Detect which cell encompasses the target text, then output its [X, Y] center coordinate. 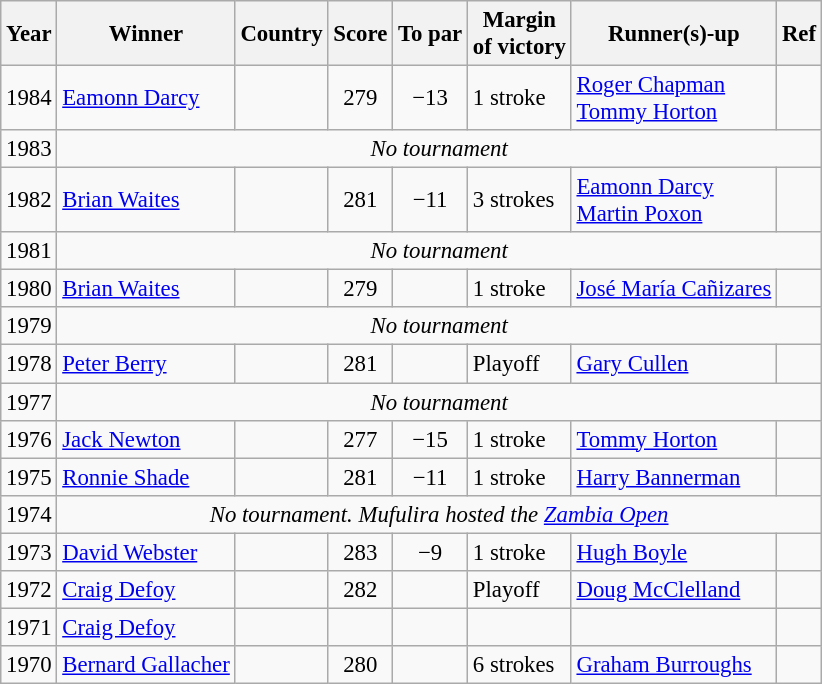
Runner(s)-up [674, 34]
Ronnie Shade [146, 477]
277 [360, 439]
Tommy Horton [674, 439]
Ref [800, 34]
Roger Chapman Tommy Horton [674, 98]
Eamonn Darcy [146, 98]
Hugh Boyle [674, 552]
1980 [29, 289]
Eamonn Darcy Martin Poxon [674, 200]
Marginof victory [520, 34]
Country [282, 34]
1975 [29, 477]
1984 [29, 98]
282 [360, 590]
José María Cañizares [674, 289]
−15 [430, 439]
3 strokes [520, 200]
David Webster [146, 552]
1979 [29, 327]
Winner [146, 34]
−9 [430, 552]
1973 [29, 552]
283 [360, 552]
Bernard Gallacher [146, 665]
Score [360, 34]
1983 [29, 149]
Year [29, 34]
1978 [29, 364]
1974 [29, 514]
Graham Burroughs [674, 665]
6 strokes [520, 665]
1976 [29, 439]
Harry Bannerman [674, 477]
1981 [29, 251]
1977 [29, 402]
Peter Berry [146, 364]
−13 [430, 98]
Doug McClelland [674, 590]
1982 [29, 200]
No tournament. Mufulira hosted the Zambia Open [439, 514]
Gary Cullen [674, 364]
1970 [29, 665]
1971 [29, 627]
Jack Newton [146, 439]
280 [360, 665]
To par [430, 34]
1972 [29, 590]
